From the cell containing the given text, extract its center point as [x, y] coordinate. 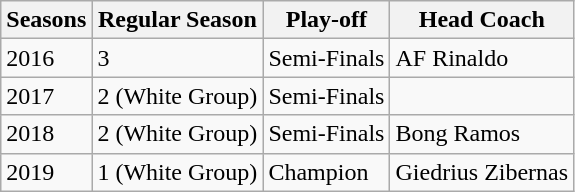
2017 [46, 96]
Bong Ramos [482, 134]
2016 [46, 58]
2019 [46, 172]
Play-off [326, 20]
AF Rinaldo [482, 58]
3 [178, 58]
Seasons [46, 20]
1 (White Group) [178, 172]
Champion [326, 172]
Regular Season [178, 20]
Giedrius Zibernas [482, 172]
Head Coach [482, 20]
2018 [46, 134]
